For the text-containing cell, return its midpoint in (X, Y) coordinate format. 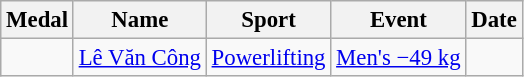
Medal (38, 20)
Men's −49 kg (398, 58)
Date (494, 20)
Name (140, 20)
Powerlifting (268, 58)
Event (398, 20)
Sport (268, 20)
Lê Văn Công (140, 58)
